Search for the cell housing the specified text and yield its (X, Y) center coordinate. 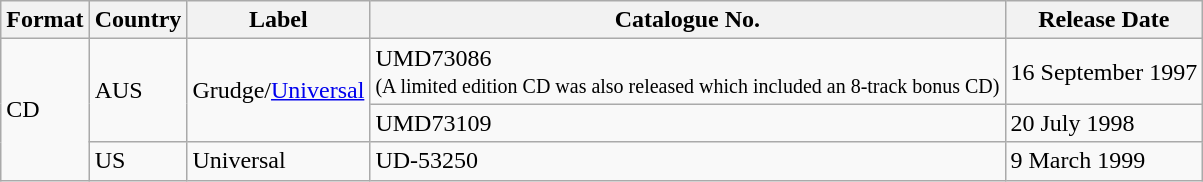
20 July 1998 (1104, 123)
UD-53250 (688, 161)
Universal (278, 161)
16 September 1997 (1104, 72)
US (138, 161)
Catalogue No. (688, 20)
Label (278, 20)
CD (45, 110)
9 March 1999 (1104, 161)
UMD73086 (A limited edition CD was also released which included an 8-track bonus CD) (688, 72)
AUS (138, 90)
Release Date (1104, 20)
UMD73109 (688, 123)
Country (138, 20)
Grudge/Universal (278, 90)
Format (45, 20)
